For the text-containing cell, return its midpoint in [X, Y] coordinate format. 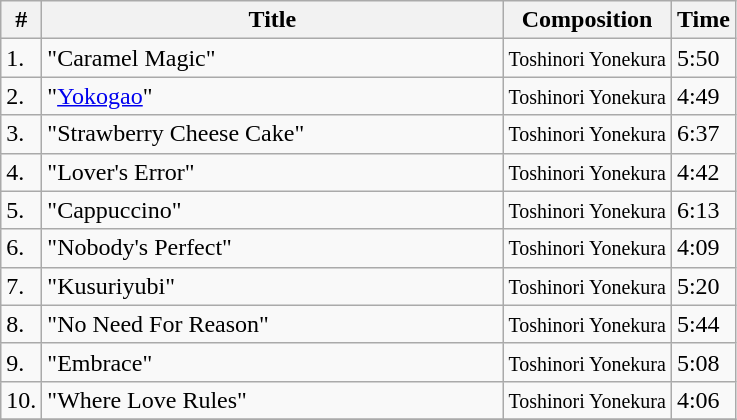
"Strawberry Cheese Cake" [272, 134]
Composition [587, 20]
4:49 [703, 96]
6:13 [703, 210]
7. [22, 286]
5. [22, 210]
2. [22, 96]
3. [22, 134]
5:44 [703, 324]
4:06 [703, 400]
1. [22, 58]
"No Need For Reason" [272, 324]
9. [22, 362]
# [22, 20]
Title [272, 20]
6. [22, 248]
"Nobody's Perfect" [272, 248]
"Lover's Error" [272, 172]
8. [22, 324]
5:20 [703, 286]
4. [22, 172]
5:08 [703, 362]
4:09 [703, 248]
"Caramel Magic" [272, 58]
"Yokogao" [272, 96]
4:42 [703, 172]
10. [22, 400]
"Kusuriyubi" [272, 286]
Time [703, 20]
"Where Love Rules" [272, 400]
6:37 [703, 134]
5:50 [703, 58]
"Embrace" [272, 362]
"Cappuccino" [272, 210]
